Extract the (x, y) coordinate from the center of the cell holding the provided text.  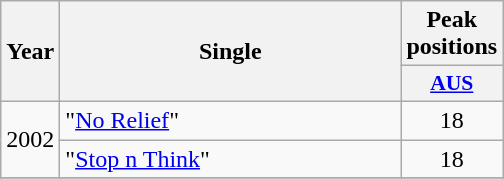
Single (230, 52)
"No Relief" (230, 120)
Year (30, 52)
Peak positions (452, 34)
"Stop n Think" (230, 159)
2002 (30, 139)
AUS (452, 84)
